Return (X, Y) of the center of cell containing provided text 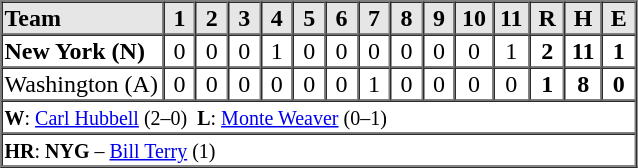
6 (341, 18)
3 (244, 18)
7 (374, 18)
R (548, 18)
Team (83, 18)
4 (276, 18)
HR: NYG – Bill Terry (1) (319, 150)
5 (309, 18)
9 (439, 18)
10 (474, 18)
Washington (A) (83, 84)
E (619, 18)
H (584, 18)
W: Carl Hubbell (2–0) L: Monte Weaver (0–1) (319, 116)
New York (N) (83, 50)
